Output the (X, Y) coordinate of the center of the cell containing the given text.  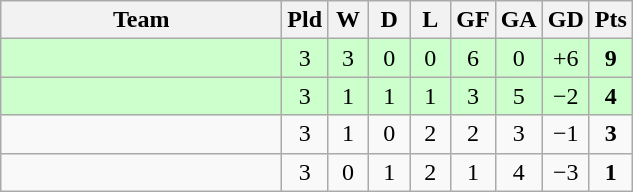
Team (142, 20)
L (430, 20)
6 (473, 58)
W (348, 20)
GF (473, 20)
−1 (566, 134)
D (390, 20)
GD (566, 20)
9 (610, 58)
+6 (566, 58)
Pld (305, 20)
−3 (566, 172)
Pts (610, 20)
GA (518, 20)
5 (518, 96)
−2 (566, 96)
